Locate the cell with the specified text and output its (x, y) center coordinate. 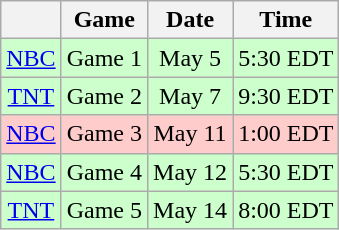
Date (190, 20)
1:00 EDT (286, 134)
9:30 EDT (286, 96)
Game 3 (104, 134)
May 11 (190, 134)
May 5 (190, 58)
Time (286, 20)
Game 4 (104, 172)
May 14 (190, 210)
May 12 (190, 172)
Game (104, 20)
8:00 EDT (286, 210)
Game 5 (104, 210)
May 7 (190, 96)
Game 1 (104, 58)
Game 2 (104, 96)
